Find where the given text appears and provide that cell's center as (X, Y) coordinate. 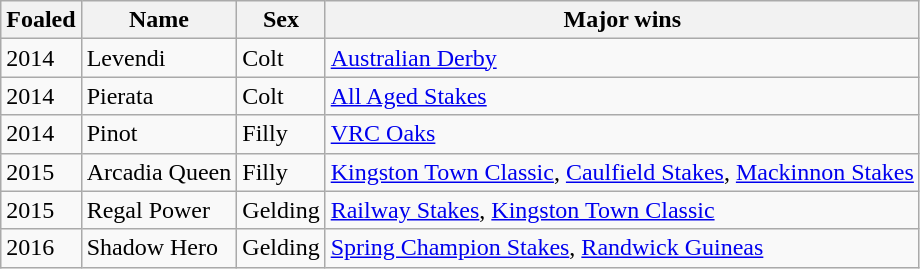
All Aged Stakes (622, 96)
Foaled (41, 20)
2016 (41, 248)
Sex (281, 20)
Pinot (159, 134)
Railway Stakes, Kingston Town Classic (622, 210)
VRC Oaks (622, 134)
Kingston Town Classic, Caulfield Stakes, Mackinnon Stakes (622, 172)
Major wins (622, 20)
Levendi (159, 58)
Pierata (159, 96)
Regal Power (159, 210)
Australian Derby (622, 58)
Arcadia Queen (159, 172)
Shadow Hero (159, 248)
Name (159, 20)
Spring Champion Stakes, Randwick Guineas (622, 248)
